For the text-containing cell, return its midpoint in (X, Y) coordinate format. 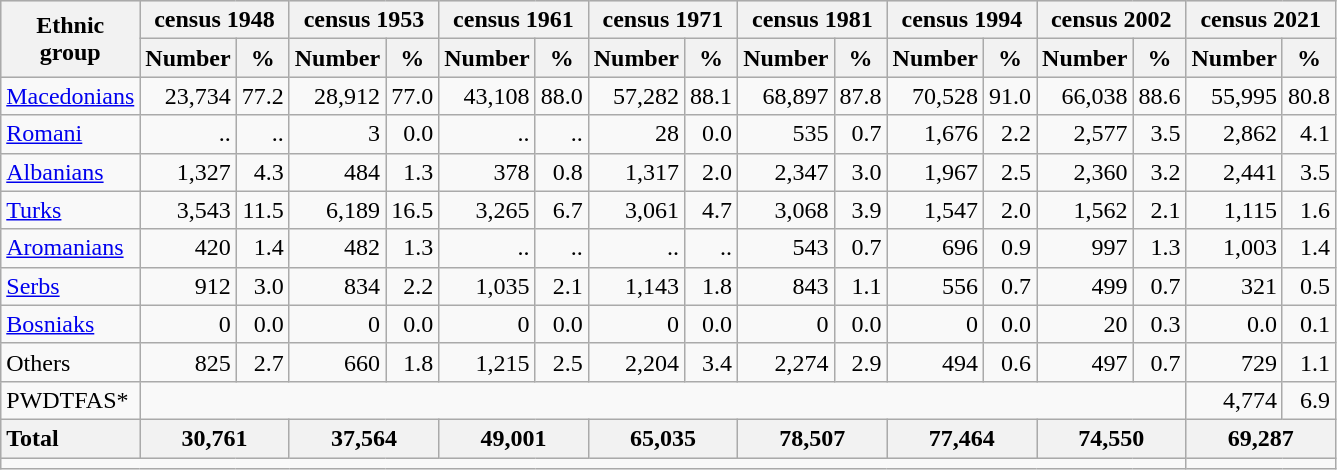
Albanians (70, 172)
3 (337, 134)
Ethnicgroup (70, 39)
77.0 (412, 96)
1,143 (636, 286)
1,115 (1234, 210)
28 (636, 134)
696 (935, 248)
census 2002 (1112, 20)
1,327 (188, 172)
70,528 (935, 96)
census 1971 (662, 20)
11.5 (262, 210)
census 1961 (514, 20)
Turks (70, 210)
23,734 (188, 96)
1.6 (1308, 210)
2,274 (786, 362)
16.5 (412, 210)
843 (786, 286)
Macedonians (70, 96)
census 1953 (364, 20)
420 (188, 248)
77.2 (262, 96)
6.9 (1308, 400)
0.3 (1160, 324)
Aromanians (70, 248)
4.7 (712, 210)
6.7 (562, 210)
88.6 (1160, 96)
66,038 (1085, 96)
census 1994 (962, 20)
2,441 (1234, 172)
535 (786, 134)
321 (1234, 286)
1,035 (487, 286)
0.8 (562, 172)
88.0 (562, 96)
3,068 (786, 210)
80.8 (1308, 96)
1,317 (636, 172)
4,774 (1234, 400)
4.1 (1308, 134)
499 (1085, 286)
0.5 (1308, 286)
88.1 (712, 96)
77,464 (962, 438)
69,287 (1260, 438)
37,564 (364, 438)
30,761 (214, 438)
2.9 (860, 362)
0.1 (1308, 324)
2,347 (786, 172)
census 1948 (214, 20)
1,003 (1234, 248)
census 2021 (1260, 20)
378 (487, 172)
1,215 (487, 362)
543 (786, 248)
482 (337, 248)
660 (337, 362)
0.9 (1010, 248)
74,550 (1112, 438)
1,562 (1085, 210)
2.7 (262, 362)
997 (1085, 248)
2,204 (636, 362)
2,577 (1085, 134)
912 (188, 286)
57,282 (636, 96)
87.8 (860, 96)
2,862 (1234, 134)
65,035 (662, 438)
49,001 (514, 438)
Others (70, 362)
census 1981 (812, 20)
78,507 (812, 438)
28,912 (337, 96)
20 (1085, 324)
3,543 (188, 210)
PWDTFAS* (70, 400)
Bosniaks (70, 324)
91.0 (1010, 96)
556 (935, 286)
6,189 (337, 210)
Serbs (70, 286)
Total (70, 438)
729 (1234, 362)
484 (337, 172)
3,265 (487, 210)
2,360 (1085, 172)
825 (188, 362)
0.6 (1010, 362)
497 (1085, 362)
494 (935, 362)
3.4 (712, 362)
68,897 (786, 96)
1,547 (935, 210)
1,967 (935, 172)
55,995 (1234, 96)
43,108 (487, 96)
4.3 (262, 172)
834 (337, 286)
3.2 (1160, 172)
3.9 (860, 210)
Romani (70, 134)
3,061 (636, 210)
1,676 (935, 134)
